For the text-containing cell, return its midpoint in [X, Y] coordinate format. 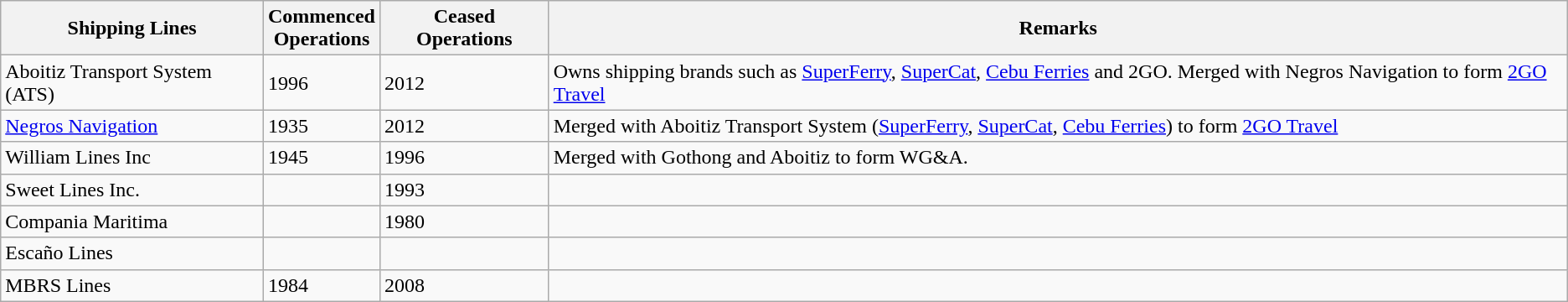
Merged with Gothong and Aboitiz to form WG&A. [1058, 158]
1984 [322, 285]
MBRS Lines [132, 285]
Aboitiz Transport System (ATS) [132, 82]
Sweet Lines Inc. [132, 190]
William Lines Inc [132, 158]
2008 [464, 285]
Shipping Lines [132, 29]
Remarks [1058, 29]
Ceased Operations [464, 29]
CommencedOperations [322, 29]
1945 [322, 158]
Compania Maritima [132, 221]
Negros Navigation [132, 126]
1935 [322, 126]
Escaño Lines [132, 253]
Merged with Aboitiz Transport System (SuperFerry, SuperCat, Cebu Ferries) to form 2GO Travel [1058, 126]
1993 [464, 190]
Owns shipping brands such as SuperFerry, SuperCat, Cebu Ferries and 2GO. Merged with Negros Navigation to form 2GO Travel [1058, 82]
1980 [464, 221]
